Return the (X, Y) coordinate for the center point of the cell that contains the specified text.  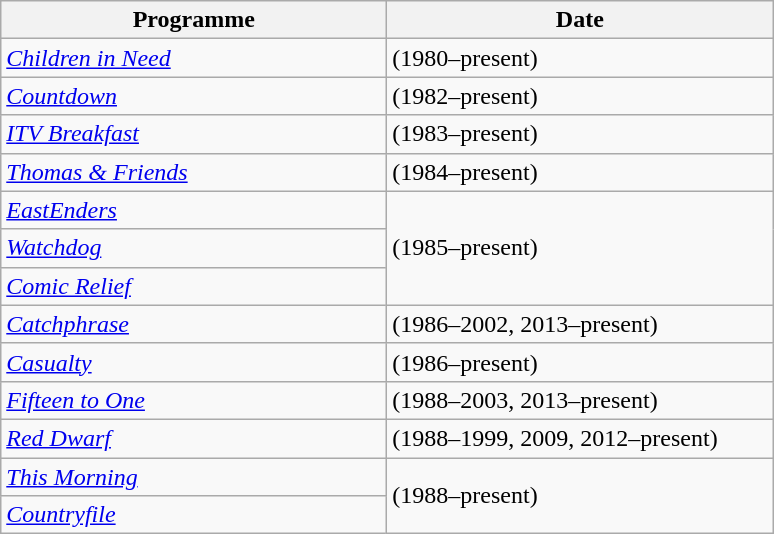
(1983–present) (580, 134)
This Morning (194, 477)
Countryfile (194, 515)
ITV Breakfast (194, 134)
(1988–2003, 2013–present) (580, 400)
Casualty (194, 362)
(1986–present) (580, 362)
(1986–2002, 2013–present) (580, 324)
Red Dwarf (194, 438)
Children in Need (194, 58)
Countdown (194, 96)
(1980–present) (580, 58)
(1984–present) (580, 172)
Thomas & Friends (194, 172)
Watchdog (194, 248)
EastEnders (194, 210)
Fifteen to One (194, 400)
(1988–1999, 2009, 2012–present) (580, 438)
(1982–present) (580, 96)
Catchphrase (194, 324)
(1985–present) (580, 248)
Comic Relief (194, 286)
Programme (194, 20)
(1988–present) (580, 496)
Date (580, 20)
